Return the [x, y] coordinate for the center point of the cell that contains the specified text.  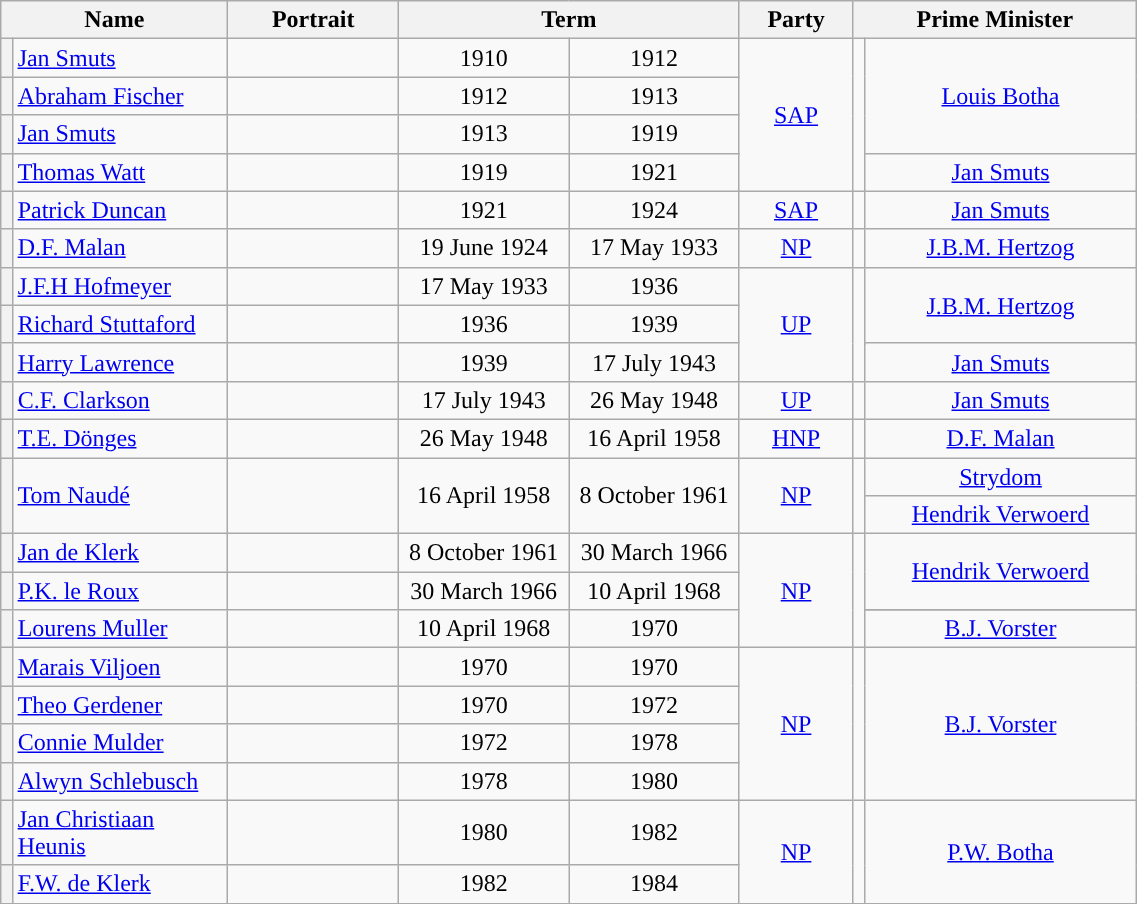
19 June 1924 [483, 248]
Jan Christiaan Heunis [120, 832]
Party [796, 20]
Tom Naudé [120, 496]
Prime Minister [995, 20]
1924 [654, 210]
Strydom [1000, 477]
Abraham Fischer [120, 96]
P.W. Botha [1000, 852]
Louis Botha [1000, 96]
Term [568, 20]
Connie Mulder [120, 743]
Marais Viljoen [120, 667]
1984 [654, 884]
Jan de Klerk [120, 553]
Theo Gerdener [120, 705]
J.F.H Hofmeyer [120, 286]
Name [114, 20]
Patrick Duncan [120, 210]
Portrait [314, 20]
1910 [483, 58]
Richard Stuttaford [120, 324]
Lourens Muller [120, 629]
Harry Lawrence [120, 362]
F.W. de Klerk [120, 884]
HNP [796, 438]
P.K. le Roux [120, 591]
Thomas Watt [120, 172]
C.F. Clarkson [120, 400]
Alwyn Schlebusch [120, 781]
T.E. Dönges [120, 438]
